Return [X, Y] of the center of cell containing provided text 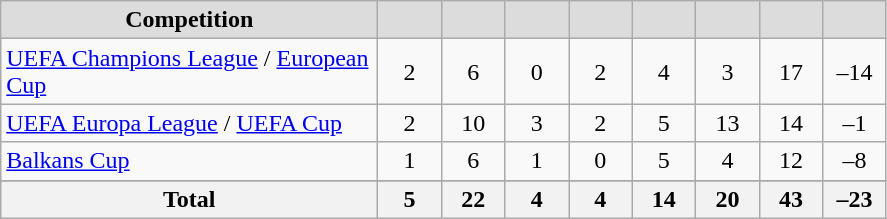
Balkans Cup [190, 161]
UEFA Champions League / European Cup [190, 72]
43 [791, 199]
17 [791, 72]
20 [728, 199]
–14 [855, 72]
12 [791, 161]
Total [190, 199]
10 [473, 123]
22 [473, 199]
–1 [855, 123]
–23 [855, 199]
13 [728, 123]
UEFA Europa League / UEFA Cup [190, 123]
–8 [855, 161]
Competition [190, 20]
